Locate the cell with the specified text and output its [X, Y] center coordinate. 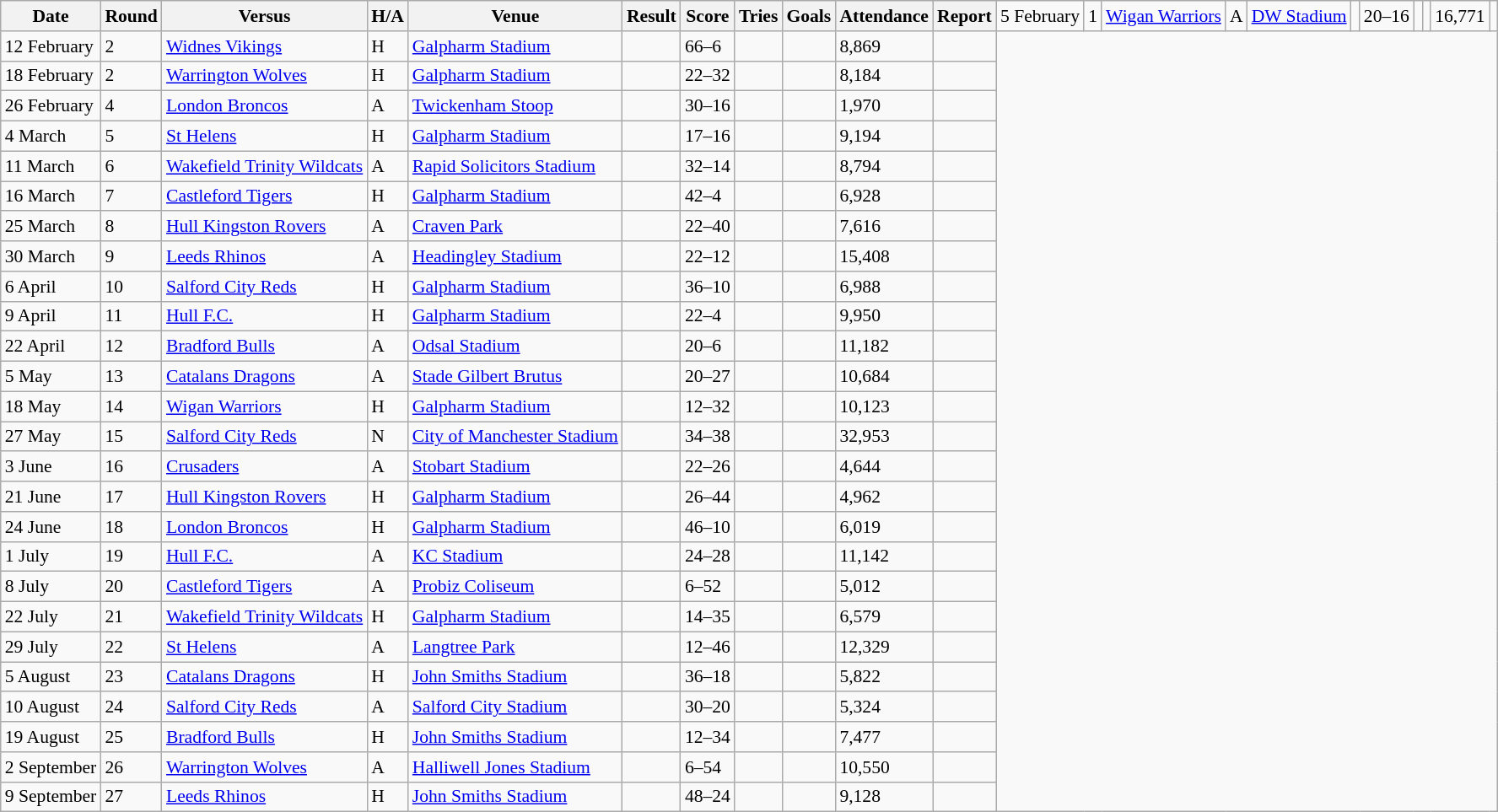
19 [132, 557]
N [388, 437]
10 August [51, 707]
Date [51, 16]
4,644 [884, 467]
23 [132, 677]
4 [132, 106]
9,194 [884, 137]
26 February [51, 106]
48–24 [708, 797]
8 [132, 227]
18 May [51, 406]
24 [132, 707]
8,794 [884, 166]
10,550 [884, 767]
17 [132, 497]
1 [1093, 16]
27 May [51, 437]
6,019 [884, 527]
9 [132, 256]
18 February [51, 76]
11,182 [884, 347]
H/A [388, 16]
10,123 [884, 406]
16,771 [1459, 16]
1 July [51, 557]
6–52 [708, 587]
14 [132, 406]
12 [132, 347]
26–44 [708, 497]
5 [132, 137]
KC Stadium [515, 557]
66–6 [708, 46]
12–46 [708, 647]
12 February [51, 46]
5 August [51, 677]
6–54 [708, 767]
36–18 [708, 677]
1,970 [884, 106]
13 [132, 377]
Craven Park [515, 227]
15 [132, 437]
32,953 [884, 437]
22 July [51, 617]
5 February [1040, 16]
Twickenham Stoop [515, 106]
30–16 [708, 106]
7,477 [884, 737]
6,988 [884, 287]
16 [132, 467]
22 [132, 647]
30–20 [708, 707]
32–14 [708, 166]
Langtree Park [515, 647]
17–16 [708, 137]
5 May [51, 377]
21 June [51, 497]
Round [132, 16]
Salford City Stadium [515, 707]
5,324 [884, 707]
11 [132, 316]
15,408 [884, 256]
12–32 [708, 406]
Stobart Stadium [515, 467]
14–35 [708, 617]
DW Stadium [1299, 16]
22–26 [708, 467]
Headingley Stadium [515, 256]
12,329 [884, 647]
Report [965, 16]
6,928 [884, 196]
18 [132, 527]
2 September [51, 767]
9,950 [884, 316]
21 [132, 617]
46–10 [708, 527]
11 March [51, 166]
9 April [51, 316]
Stade Gilbert Brutus [515, 377]
25 March [51, 227]
9,128 [884, 797]
22 April [51, 347]
42–4 [708, 196]
11,142 [884, 557]
29 July [51, 647]
22–4 [708, 316]
Goals [808, 16]
20–27 [708, 377]
3 June [51, 467]
Crusaders [265, 467]
4 March [51, 137]
20–16 [1387, 16]
22–32 [708, 76]
10,684 [884, 377]
24 June [51, 527]
22–40 [708, 227]
6 April [51, 287]
City of Manchester Stadium [515, 437]
12–34 [708, 737]
25 [132, 737]
19 August [51, 737]
24–28 [708, 557]
Rapid Solicitors Stadium [515, 166]
Tries [758, 16]
20 [132, 587]
Probiz Coliseum [515, 587]
6,579 [884, 617]
Odsal Stadium [515, 347]
10 [132, 287]
5,822 [884, 677]
Attendance [884, 16]
30 March [51, 256]
16 March [51, 196]
8,869 [884, 46]
8,184 [884, 76]
26 [132, 767]
7,616 [884, 227]
27 [132, 797]
Versus [265, 16]
20–6 [708, 347]
Venue [515, 16]
6 [132, 166]
4,962 [884, 497]
Halliwell Jones Stadium [515, 767]
5,012 [884, 587]
Result [651, 16]
8 July [51, 587]
9 September [51, 797]
22–12 [708, 256]
Widnes Vikings [265, 46]
36–10 [708, 287]
34–38 [708, 437]
7 [132, 196]
Score [708, 16]
